Provide the [x, y] coordinate of the cell's center where the given text is located.  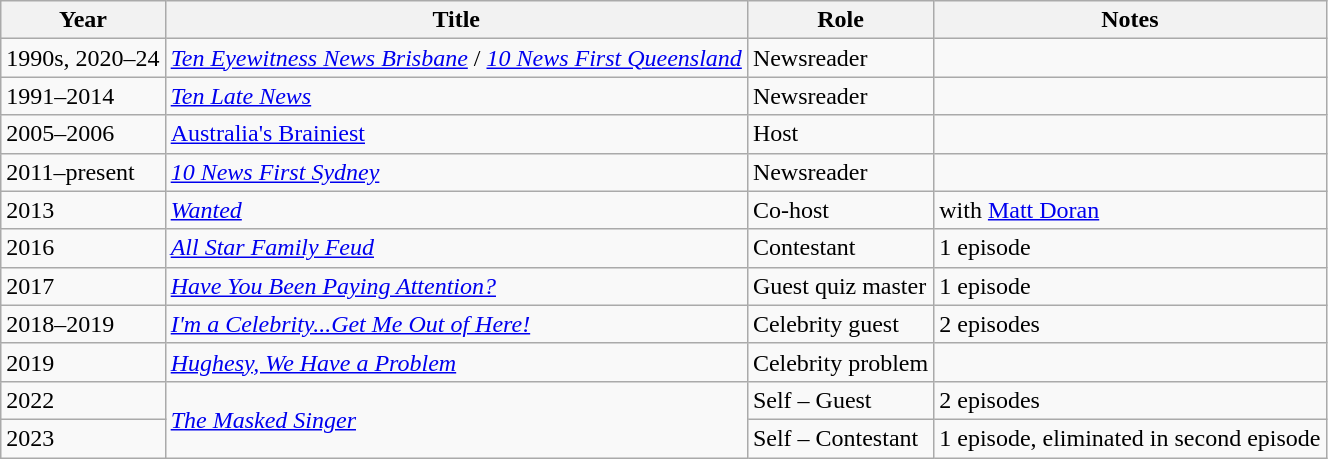
Role [840, 20]
2017 [83, 286]
Guest quiz master [840, 286]
2005–2006 [83, 134]
1990s, 2020–24 [83, 58]
Australia's Brainiest [456, 134]
Ten Late News [456, 96]
1 episode, eliminated in second episode [1130, 438]
Notes [1130, 20]
Have You Been Paying Attention? [456, 286]
with Matt Doran [1130, 210]
Hughesy, We Have a Problem [456, 362]
2019 [83, 362]
2018–2019 [83, 324]
Self – Guest [840, 400]
2016 [83, 248]
10 News First Sydney [456, 172]
Ten Eyewitness News Brisbane / 10 News First Queensland [456, 58]
All Star Family Feud [456, 248]
1991–2014 [83, 96]
2022 [83, 400]
I'm a Celebrity...Get Me Out of Here! [456, 324]
Year [83, 20]
The Masked Singer [456, 419]
Contestant [840, 248]
Celebrity guest [840, 324]
2011–present [83, 172]
Self – Contestant [840, 438]
Title [456, 20]
Co-host [840, 210]
2013 [83, 210]
Wanted [456, 210]
Celebrity problem [840, 362]
Host [840, 134]
2023 [83, 438]
